Identify which cell holds the provided text, then report its (X, Y) central coordinate. 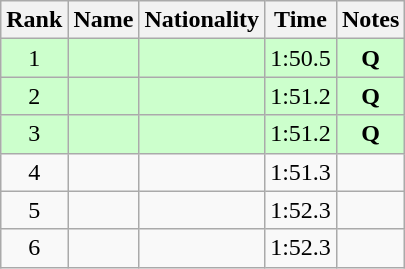
1 (34, 58)
1:50.5 (301, 58)
6 (34, 248)
Rank (34, 20)
1:51.3 (301, 172)
2 (34, 96)
Name (104, 20)
Time (301, 20)
3 (34, 134)
4 (34, 172)
Nationality (202, 20)
Notes (370, 20)
5 (34, 210)
